Scan for the cell matching the given text and deliver its [x, y] coordinate at center. 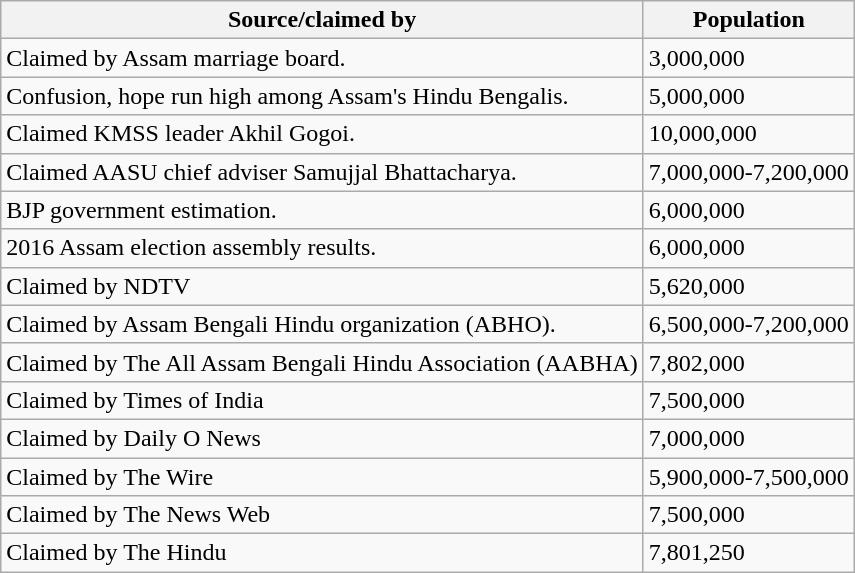
Claimed by The All Assam Bengali Hindu Association (AABHA) [322, 362]
2016 Assam election assembly results. [322, 248]
Source/claimed by [322, 20]
7,801,250 [748, 553]
7,802,000 [748, 362]
Claimed by Assam marriage board. [322, 58]
Population [748, 20]
Claimed by The News Web [322, 515]
Claimed KMSS leader Akhil Gogoi. [322, 134]
Claimed by Assam Bengali Hindu organization (ABHO). [322, 324]
Claimed by The Hindu [322, 553]
3,000,000 [748, 58]
10,000,000 [748, 134]
7,000,000-7,200,000 [748, 172]
Claimed by The Wire [322, 477]
Claimed AASU chief adviser Samujjal Bhattacharya. [322, 172]
7,000,000 [748, 438]
Claimed by NDTV [322, 286]
Claimed by Daily O News [322, 438]
Confusion, hope run high among Assam's Hindu Bengalis. [322, 96]
5,000,000 [748, 96]
6,500,000-7,200,000 [748, 324]
Claimed by Times of India [322, 400]
5,620,000 [748, 286]
5,900,000-7,500,000 [748, 477]
BJP government estimation. [322, 210]
